Determine the [x, y] coordinate at the center of the cell enclosing the given text.  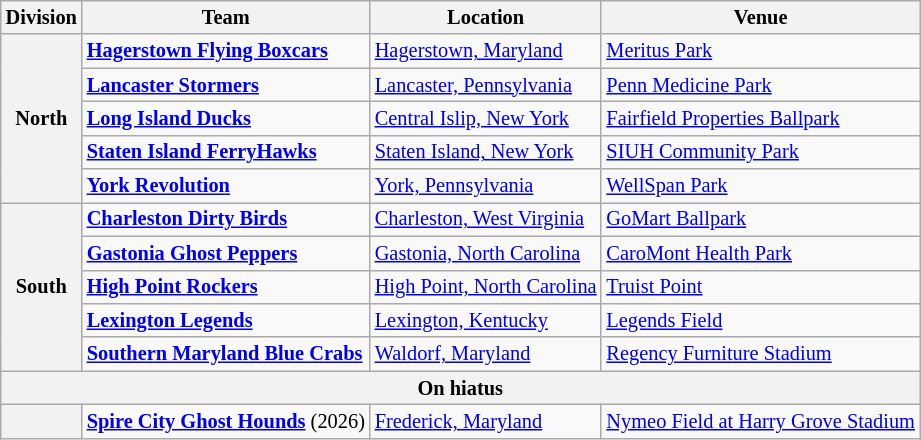
Fairfield Properties Ballpark [760, 118]
SIUH Community Park [760, 152]
CaroMont Health Park [760, 253]
Truist Point [760, 287]
WellSpan Park [760, 186]
Lancaster Stormers [226, 85]
Lexington Legends [226, 320]
Staten Island, New York [486, 152]
Staten Island FerryHawks [226, 152]
North [42, 118]
Spire City Ghost Hounds (2026) [226, 421]
Lexington, Kentucky [486, 320]
York, Pennsylvania [486, 186]
High Point, North Carolina [486, 287]
Charleston Dirty Birds [226, 219]
Division [42, 17]
Penn Medicine Park [760, 85]
Legends Field [760, 320]
Waldorf, Maryland [486, 354]
Lancaster, Pennsylvania [486, 85]
Charleston, West Virginia [486, 219]
Location [486, 17]
Hagerstown, Maryland [486, 51]
On hiatus [460, 388]
South [42, 286]
Gastonia, North Carolina [486, 253]
Frederick, Maryland [486, 421]
Hagerstown Flying Boxcars [226, 51]
Long Island Ducks [226, 118]
York Revolution [226, 186]
Gastonia Ghost Peppers [226, 253]
Nymeo Field at Harry Grove Stadium [760, 421]
Venue [760, 17]
Southern Maryland Blue Crabs [226, 354]
Central Islip, New York [486, 118]
Regency Furniture Stadium [760, 354]
GoMart Ballpark [760, 219]
Team [226, 17]
Meritus Park [760, 51]
High Point Rockers [226, 287]
